Determine the (X, Y) coordinate at the center of the cell enclosing the given text.  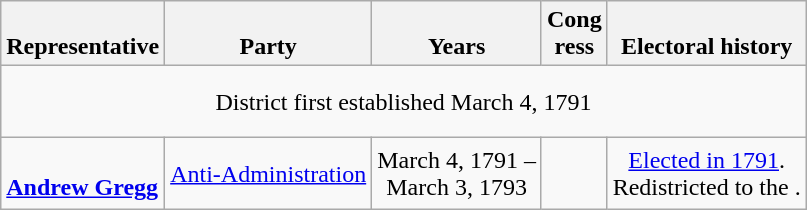
Congress (574, 34)
Years (457, 34)
Electoral history (706, 34)
Elected in 1791.Redistricted to the . (706, 174)
March 4, 1791 –March 3, 1793 (457, 174)
Andrew Gregg (83, 174)
Anti-Administration (268, 174)
Representative (83, 34)
District first established March 4, 1791 (404, 102)
Party (268, 34)
